Extract the [X, Y] coordinate from the center of the cell holding the provided text.  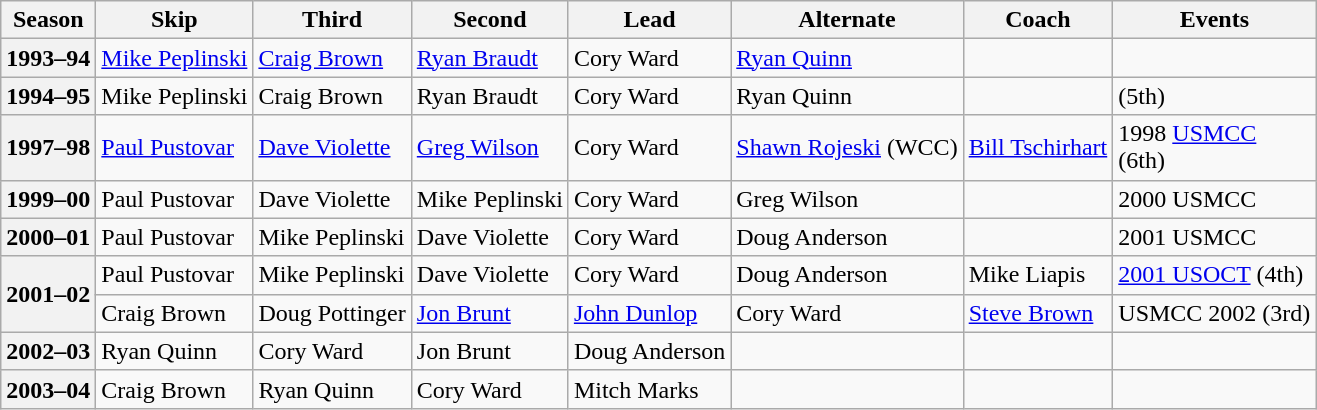
1994–95 [48, 96]
2001 USMCC [1214, 237]
Mike Liapis [1038, 275]
2002–03 [48, 351]
Bill Tschirhart [1038, 148]
Third [332, 20]
1993–94 [48, 58]
Events [1214, 20]
2001–02 [48, 294]
John Dunlop [649, 313]
(5th) [1214, 96]
Doug Pottinger [332, 313]
Season [48, 20]
1997–98 [48, 148]
Steve Brown [1038, 313]
Alternate [847, 20]
Second [490, 20]
Lead [649, 20]
1999–00 [48, 199]
2001 USOCT (4th) [1214, 275]
USMCC 2002 (3rd) [1214, 313]
Mitch Marks [649, 389]
2003–04 [48, 389]
Coach [1038, 20]
1998 USMCC (6th) [1214, 148]
2000–01 [48, 237]
Skip [174, 20]
2000 USMCC [1214, 199]
Shawn Rojeski (WCC) [847, 148]
